Return the (x, y) coordinate for the center point of the cell that contains the specified text.  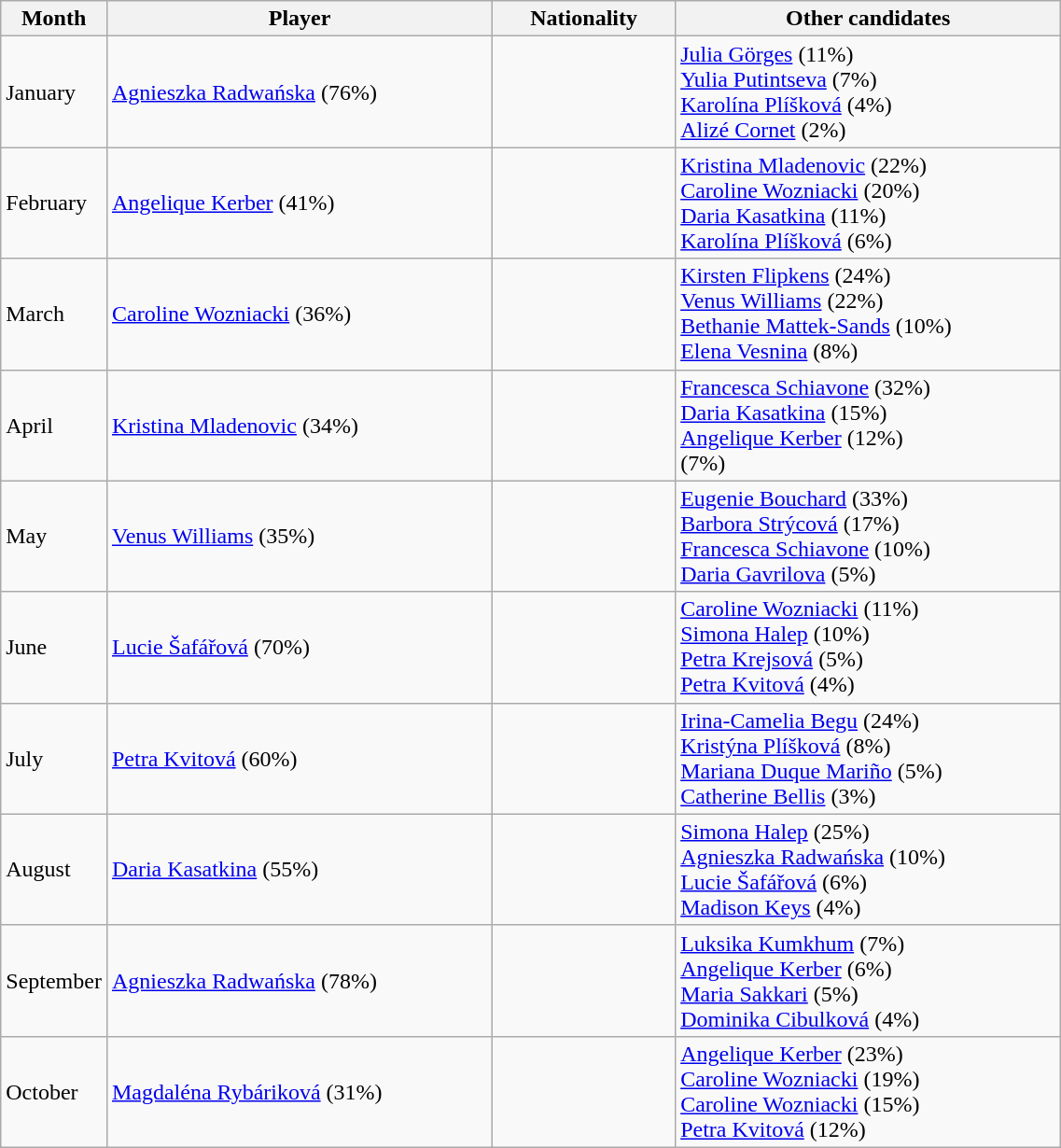
Magdaléna Rybáriková (31%) (299, 1092)
Petra Kvitová (60%) (299, 758)
October (54, 1092)
June (54, 648)
January (54, 91)
Kristina Mladenovic (22%) Caroline Wozniacki (20%) Daria Kasatkina (11%) Karolína Plíšková (6%) (868, 203)
Venus Williams (35%) (299, 536)
Agnieszka Radwańska (78%) (299, 980)
August (54, 870)
Month (54, 19)
Other candidates (868, 19)
Angelique Kerber (41%) (299, 203)
Angelique Kerber (23%) Caroline Wozniacki (19%) Caroline Wozniacki (15%) Petra Kvitová (12%) (868, 1092)
Agnieszka Radwańska (76%) (299, 91)
Julia Görges (11%) Yulia Putintseva (7%) Karolína Plíšková (4%) Alizé Cornet (2%) (868, 91)
Eugenie Bouchard (33%) Barbora Strýcová (17%) Francesca Schiavone (10%) Daria Gavrilova (5%) (868, 536)
Kristina Mladenovic (34%) (299, 426)
Lucie Šafářová (70%) (299, 648)
Luksika Kumkhum (7%) Angelique Kerber (6%) Maria Sakkari (5%) Dominika Cibulková (4%) (868, 980)
February (54, 203)
Kirsten Flipkens (24%) Venus Williams (22%) Bethanie Mattek-Sands (10%) Elena Vesnina (8%) (868, 314)
Simona Halep (25%) Agnieszka Radwańska (10%) Lucie Šafářová (6%) Madison Keys (4%) (868, 870)
May (54, 536)
Irina-Camelia Begu (24%) Kristýna Plíšková (8%) Mariana Duque Mariño (5%) Catherine Bellis (3%) (868, 758)
Player (299, 19)
September (54, 980)
Nationality (584, 19)
Francesca Schiavone (32%) Daria Kasatkina (15%) Angelique Kerber (12%) (7%) (868, 426)
Caroline Wozniacki (11%) Simona Halep (10%) Petra Krejsová (5%) Petra Kvitová (4%) (868, 648)
July (54, 758)
Caroline Wozniacki (36%) (299, 314)
March (54, 314)
April (54, 426)
Daria Kasatkina (55%) (299, 870)
